Scan for the cell matching the given text and deliver its (x, y) coordinate at center. 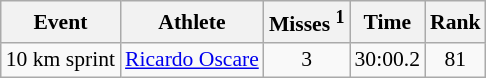
Misses 1 (307, 22)
10 km sprint (60, 60)
Event (60, 22)
Rank (456, 22)
3 (307, 60)
Ricardo Oscare (192, 60)
Athlete (192, 22)
Time (388, 22)
81 (456, 60)
30:00.2 (388, 60)
